Detect which cell encompasses the target text, then output its [x, y] center coordinate. 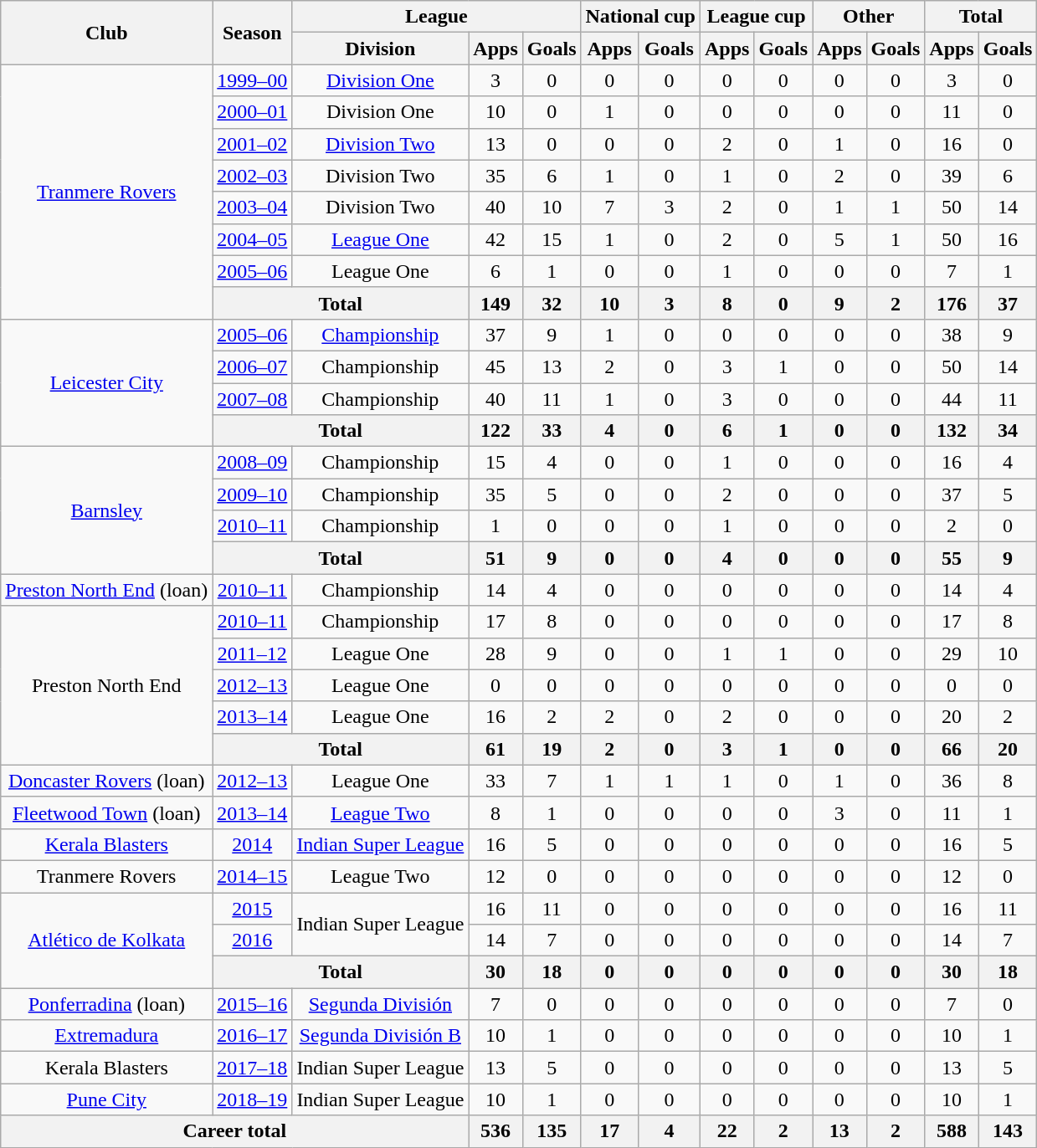
League [437, 17]
29 [952, 653]
2006–07 [253, 366]
2014 [253, 844]
34 [1008, 431]
Division [380, 49]
Doncaster Rovers (loan) [107, 781]
51 [495, 558]
Segunda División B [380, 1036]
2009–10 [253, 495]
Career total [234, 1131]
135 [552, 1131]
Atlético de Kolkata [107, 940]
Club [107, 33]
61 [495, 749]
2011–12 [253, 653]
Ponferradina (loan) [107, 1004]
45 [495, 366]
149 [495, 303]
2016 [253, 940]
Preston North End [107, 685]
2018–19 [253, 1099]
Extremadura [107, 1036]
38 [952, 335]
Other [869, 17]
2000–01 [253, 112]
2008–09 [253, 463]
55 [952, 558]
42 [495, 239]
Leicester City [107, 382]
2007–08 [253, 399]
Fleetwood Town (loan) [107, 812]
Preston North End (loan) [107, 590]
Season [253, 33]
1999–00 [253, 80]
League cup [756, 17]
Pune City [107, 1099]
19 [552, 749]
2016–17 [253, 1036]
132 [952, 431]
588 [952, 1131]
2003–04 [253, 208]
32 [552, 303]
2001–02 [253, 144]
Segunda División [380, 1004]
28 [495, 653]
Barnsley [107, 510]
44 [952, 399]
39 [952, 176]
National cup [640, 17]
2017–18 [253, 1068]
36 [952, 781]
122 [495, 431]
143 [1008, 1131]
176 [952, 303]
2004–05 [253, 239]
536 [495, 1131]
2015 [253, 908]
2014–15 [253, 876]
22 [726, 1131]
2015–16 [253, 1004]
66 [952, 749]
2002–03 [253, 176]
